Return the (x, y) coordinate for the center point of the cell that contains the specified text.  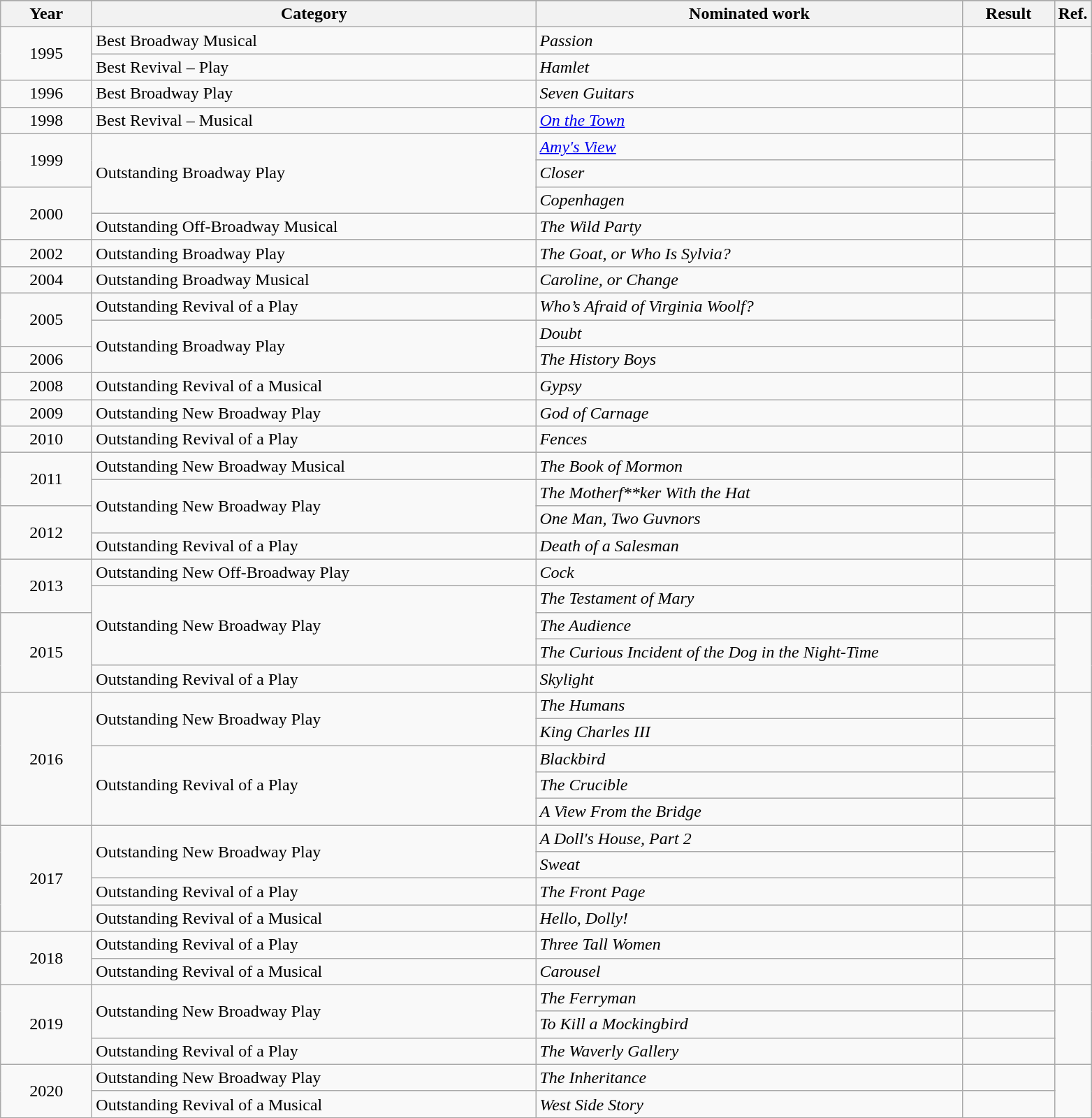
2004 (46, 279)
On the Town (749, 120)
2015 (46, 652)
To Kill a Mockingbird (749, 1024)
The Goat, or Who Is Sylvia? (749, 253)
Category (314, 14)
The History Boys (749, 360)
2011 (46, 479)
Seven Guitars (749, 94)
The Audience (749, 625)
King Charles III (749, 732)
The Ferryman (749, 998)
2002 (46, 253)
The Inheritance (749, 1077)
1999 (46, 160)
Caroline, or Change (749, 279)
The Wild Party (749, 226)
2005 (46, 319)
2018 (46, 958)
Skylight (749, 678)
Closer (749, 173)
1998 (46, 120)
Best Broadway Play (314, 94)
Outstanding Off-Broadway Musical (314, 226)
2000 (46, 213)
2016 (46, 758)
The Humans (749, 705)
One Man, Two Guvnors (749, 519)
Amy's View (749, 147)
A View From the Bridge (749, 812)
God of Carnage (749, 413)
Best Revival – Play (314, 67)
Hamlet (749, 67)
2010 (46, 440)
Best Broadway Musical (314, 41)
The Book of Mormon (749, 466)
Cock (749, 572)
Who’s Afraid of Virginia Woolf? (749, 306)
2012 (46, 532)
The Crucible (749, 785)
2009 (46, 413)
Three Tall Women (749, 945)
Blackbird (749, 758)
Gypsy (749, 386)
Outstanding New Off-Broadway Play (314, 572)
Best Revival – Musical (314, 120)
Result (1009, 14)
Fences (749, 440)
Sweat (749, 865)
2008 (46, 386)
Outstanding New Broadway Musical (314, 466)
Year (46, 14)
A Doll's House, Part 2 (749, 838)
Nominated work (749, 14)
Death of a Salesman (749, 546)
Ref. (1073, 14)
Copenhagen (749, 200)
2017 (46, 878)
The Testament of Mary (749, 599)
The Curious Incident of the Dog in the Night-Time (749, 652)
West Side Story (749, 1104)
2019 (46, 1024)
Passion (749, 41)
2020 (46, 1091)
Carousel (749, 971)
1995 (46, 54)
2013 (46, 586)
The Motherf**ker With the Hat (749, 493)
The Waverly Gallery (749, 1051)
Outstanding Broadway Musical (314, 279)
1996 (46, 94)
2006 (46, 360)
The Front Page (749, 892)
Doubt (749, 333)
Hello, Dolly! (749, 918)
